Capture the cell that displays the provided text and extract its (x, y) central coordinate. 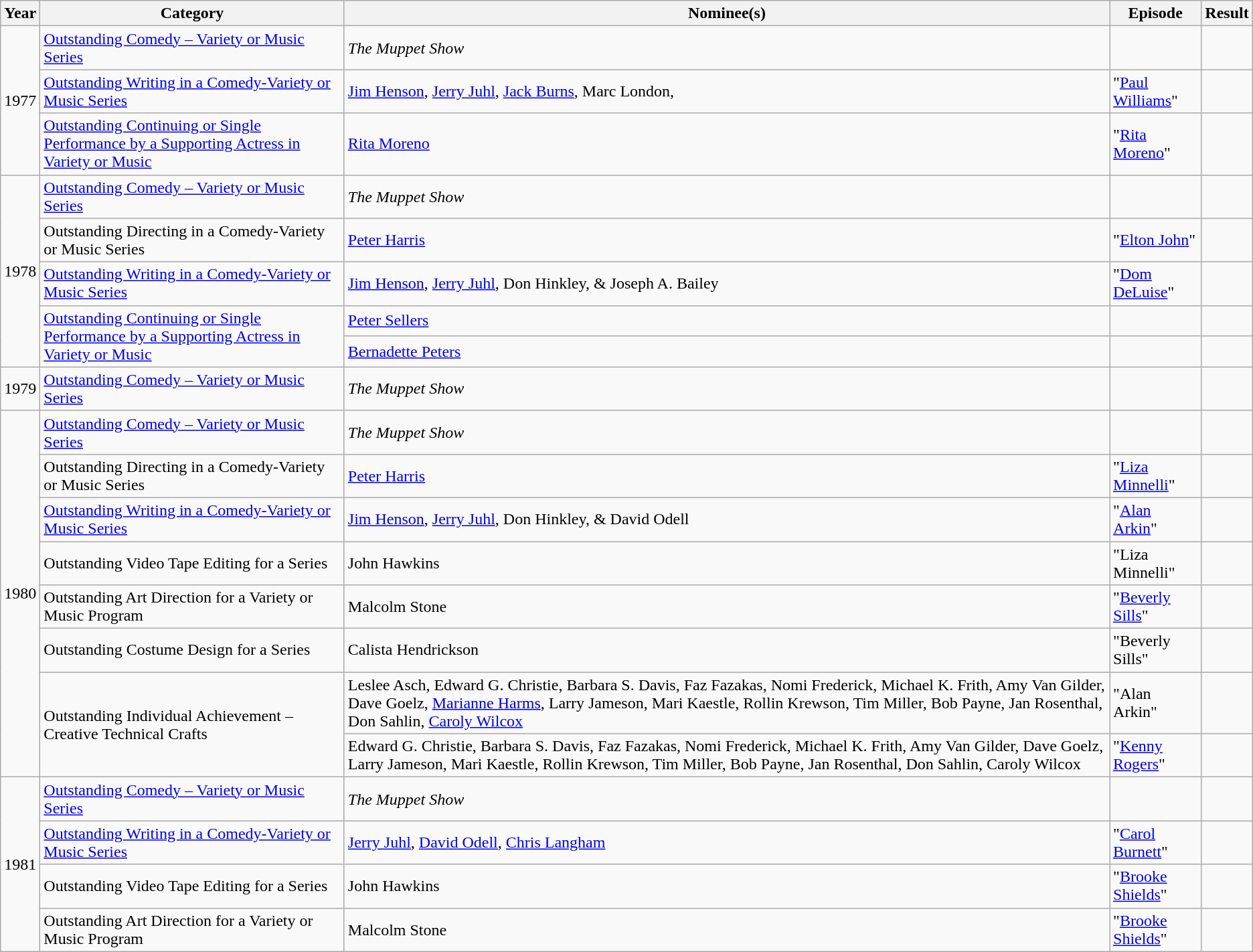
Jim Henson, Jerry Juhl, Jack Burns, Marc London, (727, 91)
"Kenny Rogers" (1155, 755)
"Paul Williams" (1155, 91)
1981 (20, 864)
Year (20, 13)
1979 (20, 388)
Nominee(s) (727, 13)
1980 (20, 594)
"Rita Moreno" (1155, 144)
Calista Hendrickson (727, 651)
Jim Henson, Jerry Juhl, Don Hinkley, & Joseph A. Bailey (727, 284)
Jerry Juhl, David Odell, Chris Langham (727, 842)
"Elton John" (1155, 240)
Category (192, 13)
"Dom DeLuise" (1155, 284)
Result (1227, 13)
1977 (20, 100)
"Carol Burnett" (1155, 842)
Bernadette Peters (727, 351)
Jim Henson, Jerry Juhl, Don Hinkley, & David Odell (727, 520)
1978 (20, 270)
Peter Sellers (727, 321)
Rita Moreno (727, 144)
Outstanding Costume Design for a Series (192, 651)
Episode (1155, 13)
Outstanding Individual Achievement – Creative Technical Crafts (192, 724)
